Provide the (X, Y) coordinate of the cell's center where the given text is located.  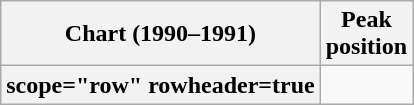
Peakposition (366, 34)
Chart (1990–1991) (160, 34)
scope="row" rowheader=true (160, 85)
